Capture the cell that displays the provided text and extract its (x, y) central coordinate. 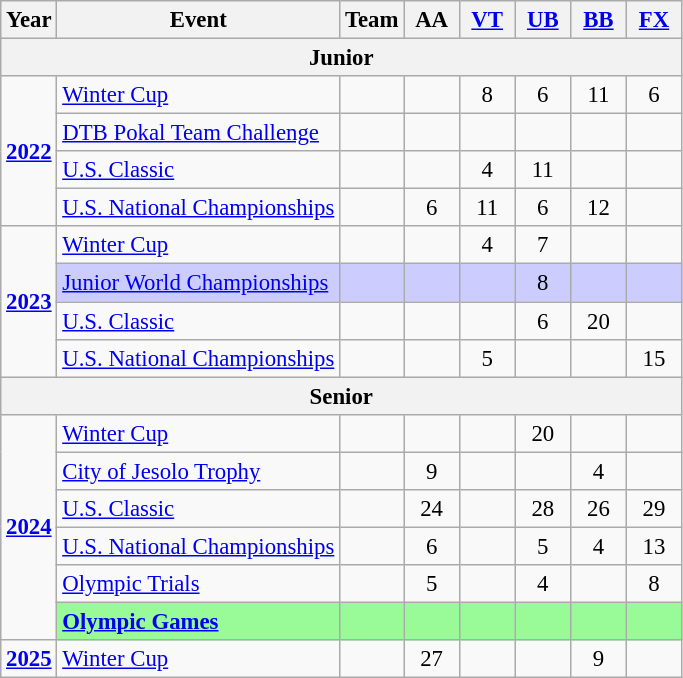
15 (654, 358)
7 (543, 245)
Team (372, 20)
29 (654, 509)
BB (599, 20)
2022 (29, 151)
AA (432, 20)
26 (599, 509)
Junior (342, 58)
Junior World Championships (198, 283)
2023 (29, 301)
Year (29, 20)
VT (487, 20)
12 (599, 208)
2024 (29, 527)
FX (654, 20)
UB (543, 20)
27 (432, 659)
DTB Pokal Team Challenge (198, 133)
2025 (29, 659)
Olympic Trials (198, 584)
City of Jesolo Trophy (198, 471)
24 (432, 509)
28 (543, 509)
Event (198, 20)
Olympic Games (198, 621)
13 (654, 546)
Senior (342, 396)
